For the text-containing cell, return its midpoint in (X, Y) coordinate format. 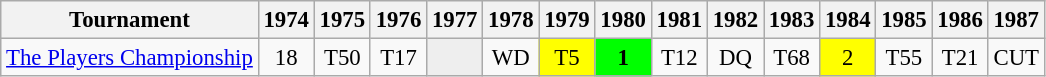
1981 (679, 20)
Tournament (130, 20)
1976 (398, 20)
1985 (904, 20)
1974 (286, 20)
WD (511, 58)
1987 (1016, 20)
T68 (792, 58)
1983 (792, 20)
1977 (455, 20)
1 (623, 58)
1984 (848, 20)
T50 (342, 58)
1982 (735, 20)
T17 (398, 58)
1980 (623, 20)
T21 (960, 58)
1975 (342, 20)
1978 (511, 20)
1979 (567, 20)
CUT (1016, 58)
18 (286, 58)
T55 (904, 58)
The Players Championship (130, 58)
T12 (679, 58)
1986 (960, 20)
T5 (567, 58)
DQ (735, 58)
2 (848, 58)
